Return the [x, y] coordinate for the center point of the cell that contains the specified text.  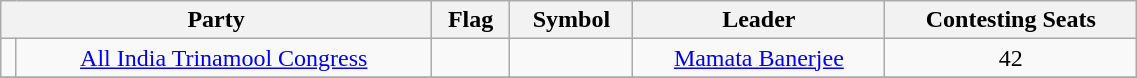
Leader [759, 20]
Contesting Seats [1011, 20]
Mamata Banerjee [759, 58]
All India Trinamool Congress [224, 58]
Symbol [572, 20]
Party [216, 20]
Flag [470, 20]
42 [1011, 58]
